Determine the (X, Y) coordinate at the center of the cell enclosing the given text.  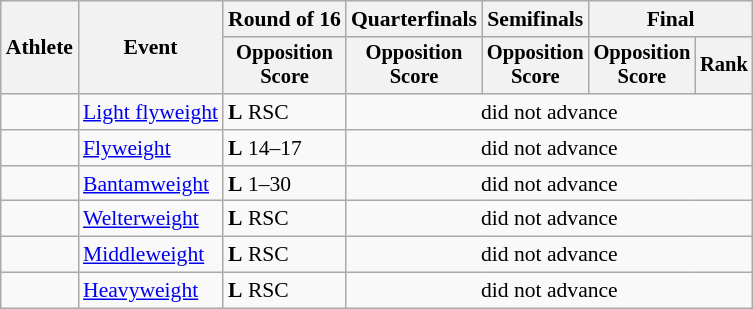
L 1–30 (284, 184)
Round of 16 (284, 19)
Event (150, 48)
Bantamweight (150, 184)
Final (671, 19)
Heavyweight (150, 291)
Middleweight (150, 255)
Welterweight (150, 219)
Light flyweight (150, 112)
Flyweight (150, 148)
Athlete (40, 48)
Semifinals (536, 19)
Quarterfinals (414, 19)
L 14–17 (284, 148)
Rank (724, 66)
